Locate the cell with the specified text and output its (x, y) center coordinate. 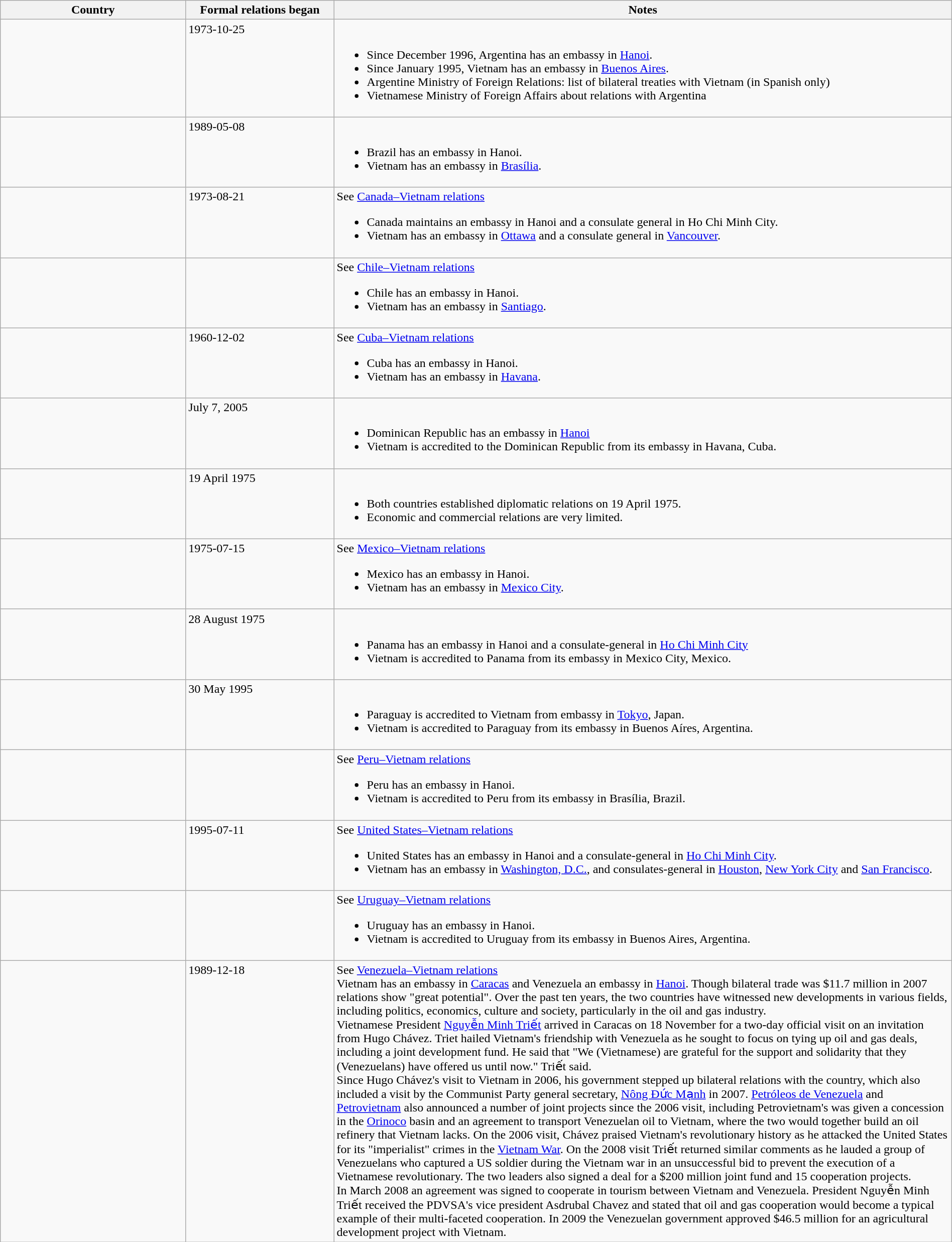
Notes (643, 10)
30 May 1995 (260, 714)
Dominican Republic has an embassy in HanoiVietnam is accredited to the Dominican Republic from its embassy in Havana, Cuba. (643, 433)
1973-08-21 (260, 222)
Country (93, 10)
See Chile–Vietnam relationsChile has an embassy in Hanoi.Vietnam has an embassy in Santiago. (643, 293)
1995-07-11 (260, 855)
Formal relations began (260, 10)
1973-10-25 (260, 68)
Paraguay is accredited to Vietnam from embassy in Tokyo, Japan.Vietnam is accredited to Paraguay from its embassy in Buenos Aíres, Argentina. (643, 714)
1989-12-18 (260, 1101)
See Uruguay–Vietnam relationsUruguay has an embassy in Hanoi.Vietnam is accredited to Uruguay from its embassy in Buenos Aires, Argentina. (643, 926)
July 7, 2005 (260, 433)
Brazil has an embassy in Hanoi.Vietnam has an embassy in Brasília. (643, 152)
1960-12-02 (260, 363)
See Mexico–Vietnam relationsMexico has an embassy in Hanoi.Vietnam has an embassy in Mexico City. (643, 574)
Panama has an embassy in Hanoi and a consulate-general in Ho Chi Minh CityVietnam is accredited to Panama from its embassy in Mexico City, Mexico. (643, 644)
28 August 1975 (260, 644)
1989-05-08 (260, 152)
19 April 1975 (260, 504)
See Cuba–Vietnam relationsCuba has an embassy in Hanoi.Vietnam has an embassy in Havana. (643, 363)
1975-07-15 (260, 574)
See Peru–Vietnam relationsPeru has an embassy in Hanoi.Vietnam is accredited to Peru from its embassy in Brasília, Brazil. (643, 785)
Both countries established diplomatic relations on 19 April 1975.Economic and commercial relations are very limited. (643, 504)
